Return (x, y) of the center of cell containing provided text 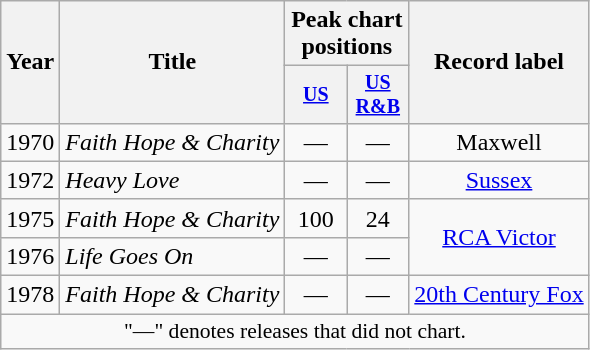
"—" denotes releases that did not chart. (295, 332)
20th Century Fox (499, 295)
RCA Victor (499, 237)
1975 (30, 218)
1972 (30, 180)
1978 (30, 295)
Record label (499, 62)
Sussex (499, 180)
1970 (30, 142)
Maxwell (499, 142)
Title (172, 62)
Year (30, 62)
1976 (30, 256)
USR&B (378, 94)
100 (316, 218)
Heavy Love (172, 180)
24 (378, 218)
Peak chart positions (347, 34)
Life Goes On (172, 256)
US (316, 94)
